Find where the given text appears and provide that cell's center as (x, y) coordinate. 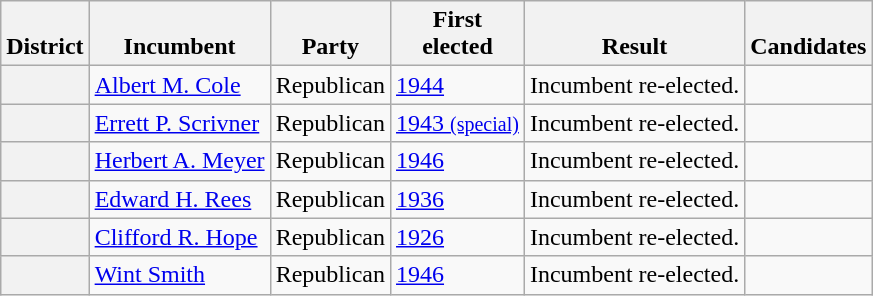
Clifford R. Hope (180, 237)
1943 (special) (457, 123)
1944 (457, 85)
Edward H. Rees (180, 199)
1926 (457, 237)
Candidates (808, 34)
Albert M. Cole (180, 85)
Errett P. Scrivner (180, 123)
District (45, 34)
Firstelected (457, 34)
Incumbent (180, 34)
Herbert A. Meyer (180, 161)
Result (634, 34)
1936 (457, 199)
Party (330, 34)
Wint Smith (180, 275)
